Search for the cell housing the specified text and yield its (X, Y) center coordinate. 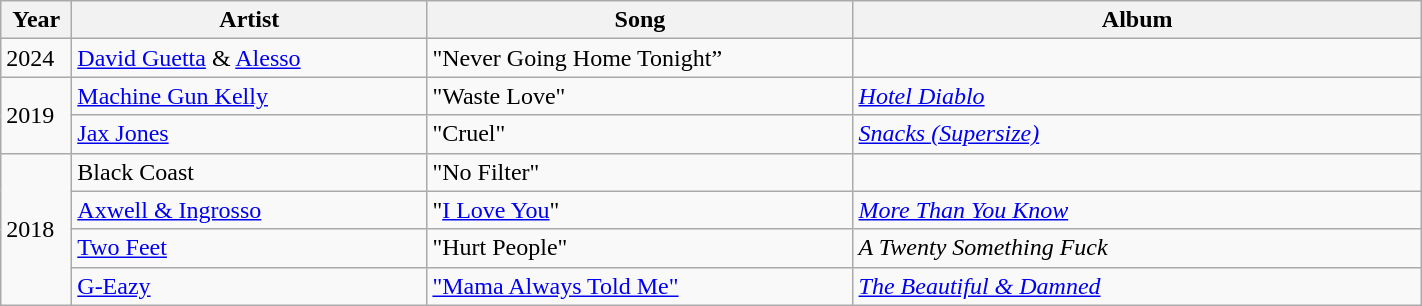
The Beautiful & Damned (1137, 286)
Machine Gun Kelly (250, 96)
Album (1137, 20)
2018 (36, 229)
2019 (36, 115)
Two Feet (250, 248)
Black Coast (250, 172)
Year (36, 20)
"I Love You" (640, 210)
Snacks (Supersize) (1137, 134)
"Mama Always Told Me" (640, 286)
Jax Jones (250, 134)
Artist (250, 20)
"Hurt People" (640, 248)
David Guetta & Alesso (250, 58)
Axwell & Ingrosso (250, 210)
"Never Going Home Tonight” (640, 58)
2024 (36, 58)
"No Filter" (640, 172)
"Cruel" (640, 134)
More Than You Know (1137, 210)
G-Eazy (250, 286)
"Waste Love" (640, 96)
A Twenty Something Fuck (1137, 248)
Hotel Diablo (1137, 96)
Song (640, 20)
